Provide the [X, Y] coordinate of the cell's center where the given text is located.  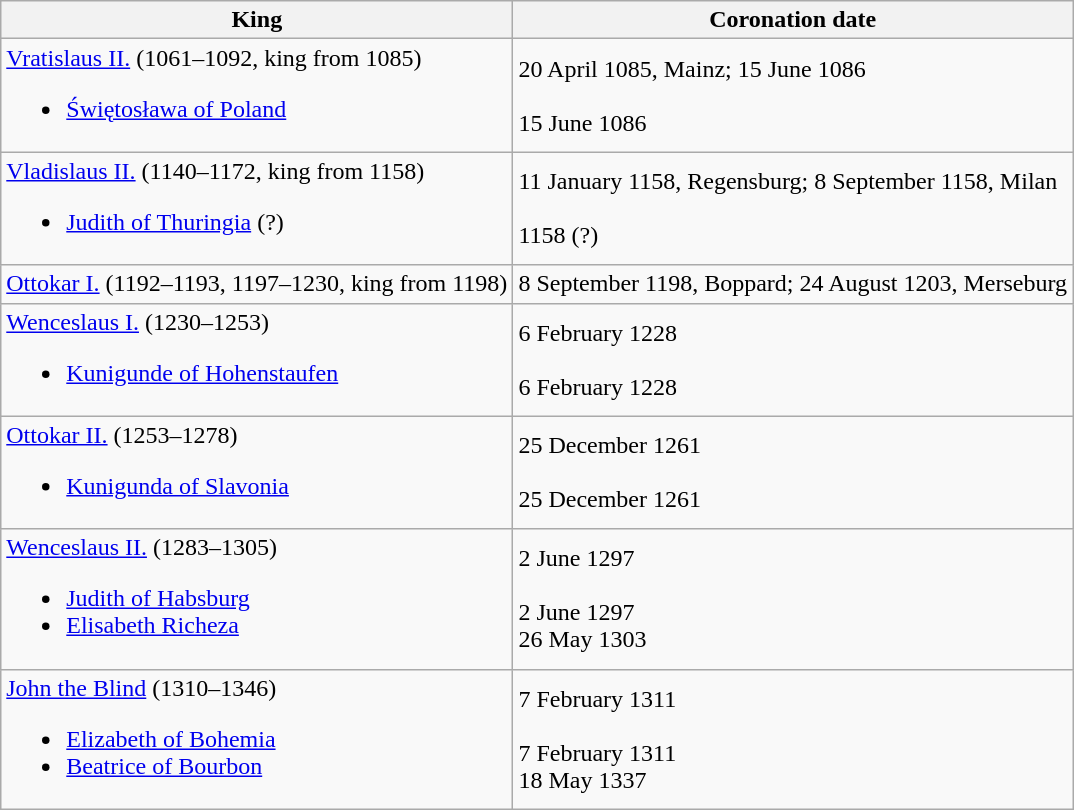
25 December 126125 December 1261 [793, 472]
King [257, 20]
20 April 1085, Mainz; 15 June 108615 June 1086 [793, 96]
Wenceslaus I. (1230–1253)Kunigunde of Hohenstaufen [257, 360]
Ottokar II. (1253–1278)Kunigunda of Slavonia [257, 472]
Wenceslaus II. (1283–1305)Judith of HabsburgElisabeth Richeza [257, 599]
7 February 13117 February 1311 18 May 1337 [793, 739]
John the Blind (1310–1346)Elizabeth of BohemiaBeatrice of Bourbon [257, 739]
Ottokar I. (1192–1193, 1197–1230, king from 1198) [257, 284]
Coronation date [793, 20]
6 February 12286 February 1228 [793, 360]
11 January 1158, Regensburg; 8 September 1158, Milan1158 (?) [793, 208]
Vratislaus II. (1061–1092, king from 1085)Świętosława of Poland [257, 96]
Vladislaus II. (1140–1172, king from 1158)Judith of Thuringia (?) [257, 208]
8 September 1198, Boppard; 24 August 1203, Merseburg [793, 284]
2 June 12972 June 1297 26 May 1303 [793, 599]
